For the text-containing cell, return its midpoint in [x, y] coordinate format. 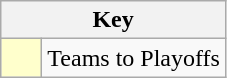
Key [114, 20]
Teams to Playoffs [134, 58]
